Output the [x, y] coordinate of the center of the cell containing the given text.  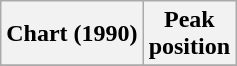
Chart (1990) [72, 34]
Peakposition [189, 34]
